Identify which cell holds the provided text, then report its (X, Y) central coordinate. 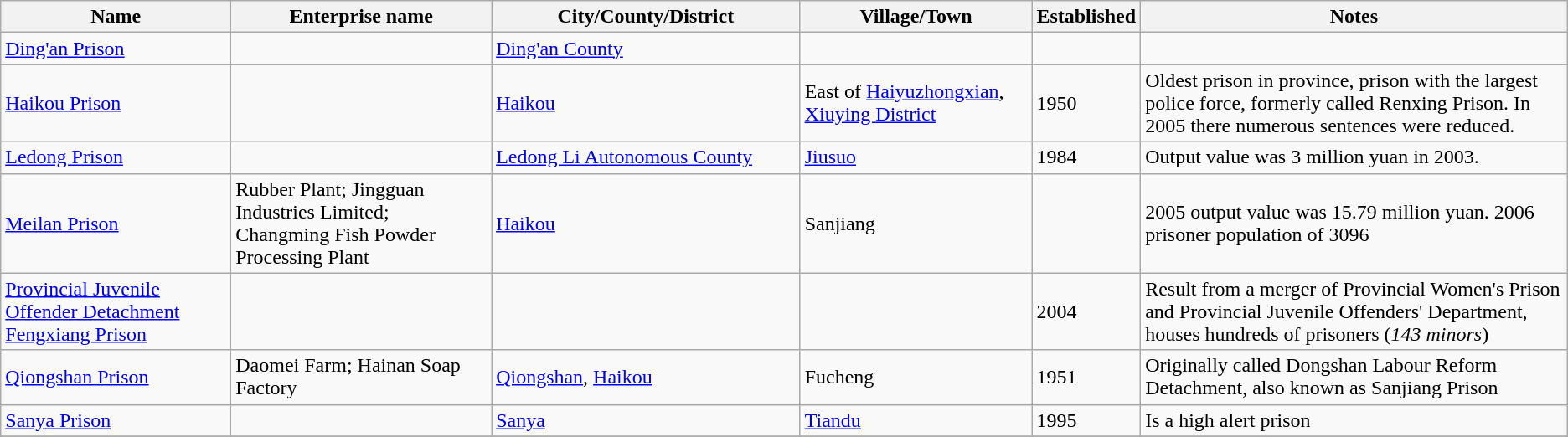
Qiongshan Prison (116, 377)
1995 (1086, 420)
Enterprise name (362, 17)
Sanya Prison (116, 420)
Originally called Dongshan Labour Reform Detachment, also known as Sanjiang Prison (1354, 377)
Provincial Juvenile Offender Detachment Fengxiang Prison (116, 311)
Oldest prison in province, prison with the largest police force, formerly called Renxing Prison. In 2005 there numerous sentences were reduced. (1354, 103)
Jiusuo (916, 157)
Ding'an County (647, 49)
Sanya (647, 420)
1984 (1086, 157)
2004 (1086, 311)
1951 (1086, 377)
Ledong Li Autonomous County (647, 157)
Rubber Plant; Jingguan Industries Limited; Changming Fish Powder Processing Plant (362, 223)
2005 output value was 15.79 million yuan. 2006 prisoner population of 3096 (1354, 223)
East of Haiyuzhongxian, Xiuying District (916, 103)
Fucheng (916, 377)
Name (116, 17)
Qiongshan, Haikou (647, 377)
Village/Town (916, 17)
Sanjiang (916, 223)
Tiandu (916, 420)
Ding'an Prison (116, 49)
Established (1086, 17)
Daomei Farm; Hainan Soap Factory (362, 377)
Notes (1354, 17)
Is a high alert prison (1354, 420)
Haikou Prison (116, 103)
1950 (1086, 103)
City/County/District (647, 17)
Meilan Prison (116, 223)
Output value was 3 million yuan in 2003. (1354, 157)
Ledong Prison (116, 157)
Result from a merger of Provincial Women's Prison and Provincial Juvenile Offenders' Department, houses hundreds of prisoners (143 minors) (1354, 311)
